Detect which cell encompasses the target text, then output its (x, y) center coordinate. 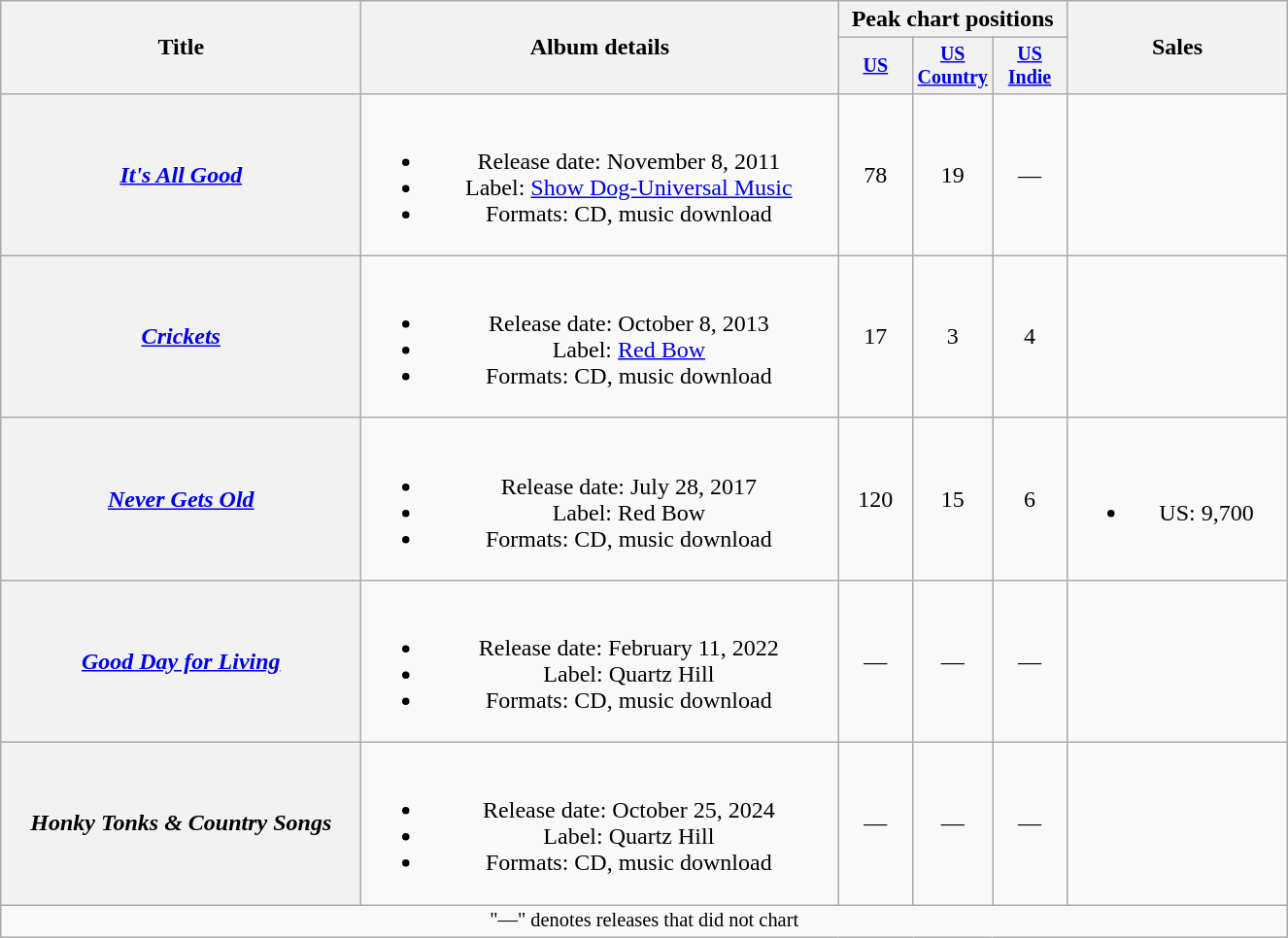
US (876, 66)
120 (876, 499)
6 (1030, 499)
3 (953, 336)
It's All Good (181, 175)
"—" denotes releases that did not chart (645, 921)
78 (876, 175)
Sales (1177, 48)
17 (876, 336)
Release date: July 28, 2017Label: Red BowFormats: CD, music download (600, 499)
Crickets (181, 336)
Good Day for Living (181, 660)
Album details (600, 48)
4 (1030, 336)
Release date: October 8, 2013Label: Red BowFormats: CD, music download (600, 336)
Never Gets Old (181, 499)
Peak chart positions (953, 19)
USIndie (1030, 66)
15 (953, 499)
19 (953, 175)
Release date: February 11, 2022Label: Quartz HillFormats: CD, music download (600, 660)
Release date: November 8, 2011Label: Show Dog-Universal MusicFormats: CD, music download (600, 175)
Honky Tonks & Country Songs (181, 823)
Title (181, 48)
Release date: October 25, 2024Label: Quartz HillFormats: CD, music download (600, 823)
US: 9,700 (1177, 499)
US Country (953, 66)
